Return [x, y] of the center of cell containing provided text 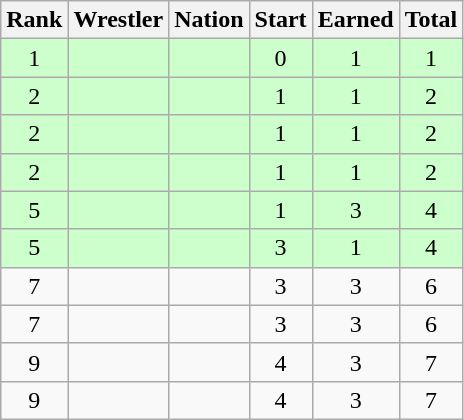
Start [280, 20]
Earned [356, 20]
Wrestler [118, 20]
Rank [34, 20]
0 [280, 58]
Total [431, 20]
Nation [209, 20]
